Extract the (X, Y) coordinate from the center of the cell holding the provided text.  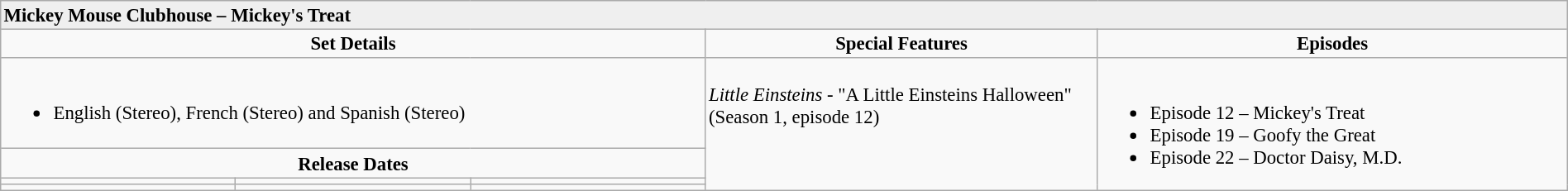
Little Einsteins - "A Little Einsteins Halloween" (Season 1, episode 12) (901, 124)
Release Dates (353, 164)
Episode 12 – Mickey's TreatEpisode 19 – Goofy the GreatEpisode 22 – Doctor Daisy, M.D. (1332, 124)
Special Features (901, 43)
English (Stereo), French (Stereo) and Spanish (Stereo) (353, 103)
Mickey Mouse Clubhouse – Mickey's Treat (784, 15)
Episodes (1332, 43)
Set Details (353, 43)
